From the cell containing the given text, extract its center point as [x, y] coordinate. 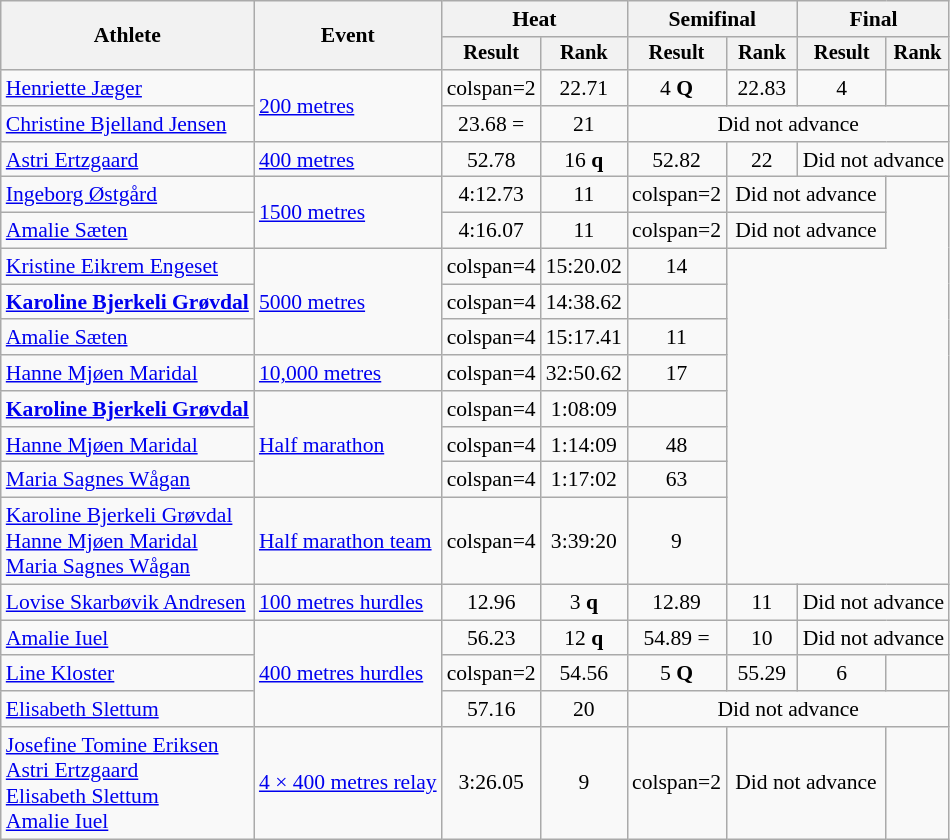
12.89 [676, 603]
5000 metres [348, 302]
63 [676, 480]
52.82 [676, 160]
1500 metres [348, 212]
3:26.05 [492, 783]
14 [676, 267]
1:08:09 [584, 409]
Ingeborg Østgård [128, 195]
55.29 [762, 674]
14:38.62 [584, 302]
1:14:09 [584, 445]
Kristine Eikrem Engeset [128, 267]
3:39:20 [584, 542]
400 metres [348, 160]
4 [842, 88]
Maria Sagnes Wågan [128, 480]
Christine Bjelland Jensen [128, 124]
52.78 [492, 160]
22.83 [762, 88]
1:17:02 [584, 480]
10 [762, 638]
56.23 [492, 638]
Astri Ertzgaard [128, 160]
23.68 = [492, 124]
Half marathon team [348, 542]
400 metres hurdles [348, 674]
48 [676, 445]
Amalie Iuel [128, 638]
Lovise Skarbøvik Andresen [128, 603]
Karoline Bjerkeli GrøvdalHanne Mjøen MaridalMaria Sagnes Wågan [128, 542]
22 [762, 160]
12 q [584, 638]
Half marathon [348, 444]
4:12.73 [492, 195]
Line Kloster [128, 674]
10,000 metres [348, 373]
4 × 400 metres relay [348, 783]
100 metres hurdles [348, 603]
Athlete [128, 36]
22.71 [584, 88]
Josefine Tomine EriksenAstri ErtzgaardElisabeth SlettumAmalie Iuel [128, 783]
6 [842, 674]
21 [584, 124]
4:16.07 [492, 231]
3 q [584, 603]
20 [584, 709]
32:50.62 [584, 373]
Event [348, 36]
Final [874, 19]
Henriette Jæger [128, 88]
4 Q [676, 88]
17 [676, 373]
Heat [534, 19]
5 Q [676, 674]
Semifinal [712, 19]
54.89 = [676, 638]
57.16 [492, 709]
16 q [584, 160]
12.96 [492, 603]
15:17.41 [584, 338]
Elisabeth Slettum [128, 709]
15:20.02 [584, 267]
200 metres [348, 106]
54.56 [584, 674]
